Extract the [x, y] coordinate from the center of the cell holding the provided text.  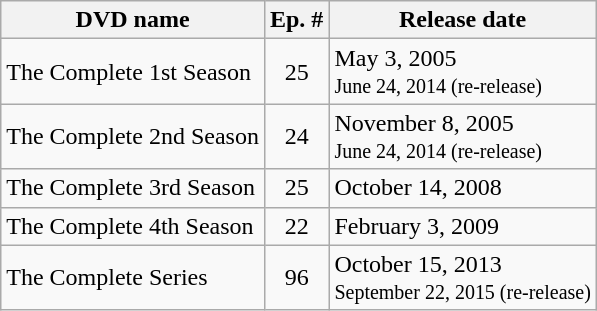
24 [296, 136]
May 3, 2005 June 24, 2014 (re-release) [463, 72]
The Complete 3rd Season [133, 188]
DVD name [133, 20]
Ep. # [296, 20]
The Complete 1st Season [133, 72]
October 14, 2008 [463, 188]
Release date [463, 20]
November 8, 2005 June 24, 2014 (re-release) [463, 136]
The Complete 4th Season [133, 226]
22 [296, 226]
October 15, 2013 September 22, 2015 (re-release) [463, 278]
The Complete Series [133, 278]
The Complete 2nd Season [133, 136]
February 3, 2009 [463, 226]
96 [296, 278]
